Locate the cell with the specified text and output its [x, y] center coordinate. 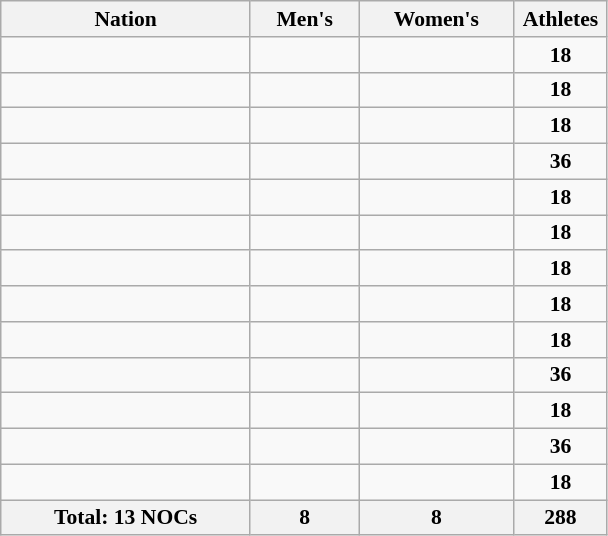
Nation [126, 19]
288 [560, 518]
Women's [436, 19]
Athletes [560, 19]
Men's [304, 19]
Total: 13 NOCs [126, 518]
